Return the [X, Y] coordinate for the center point of the cell that contains the specified text.  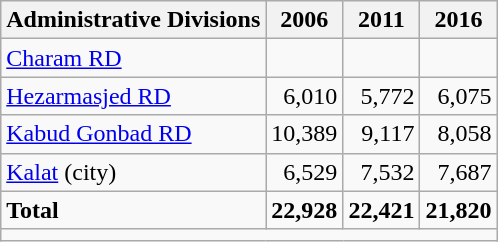
2011 [382, 20]
10,389 [304, 134]
5,772 [382, 96]
8,058 [458, 134]
6,075 [458, 96]
6,010 [304, 96]
2006 [304, 20]
7,532 [382, 172]
Administrative Divisions [134, 20]
Kalat (city) [134, 172]
Kabud Gonbad RD [134, 134]
9,117 [382, 134]
7,687 [458, 172]
Total [134, 210]
Hezarmasjed RD [134, 96]
6,529 [304, 172]
22,421 [382, 210]
Charam RD [134, 58]
22,928 [304, 210]
21,820 [458, 210]
2016 [458, 20]
